Return the (X, Y) coordinate for the center point of the cell that contains the specified text.  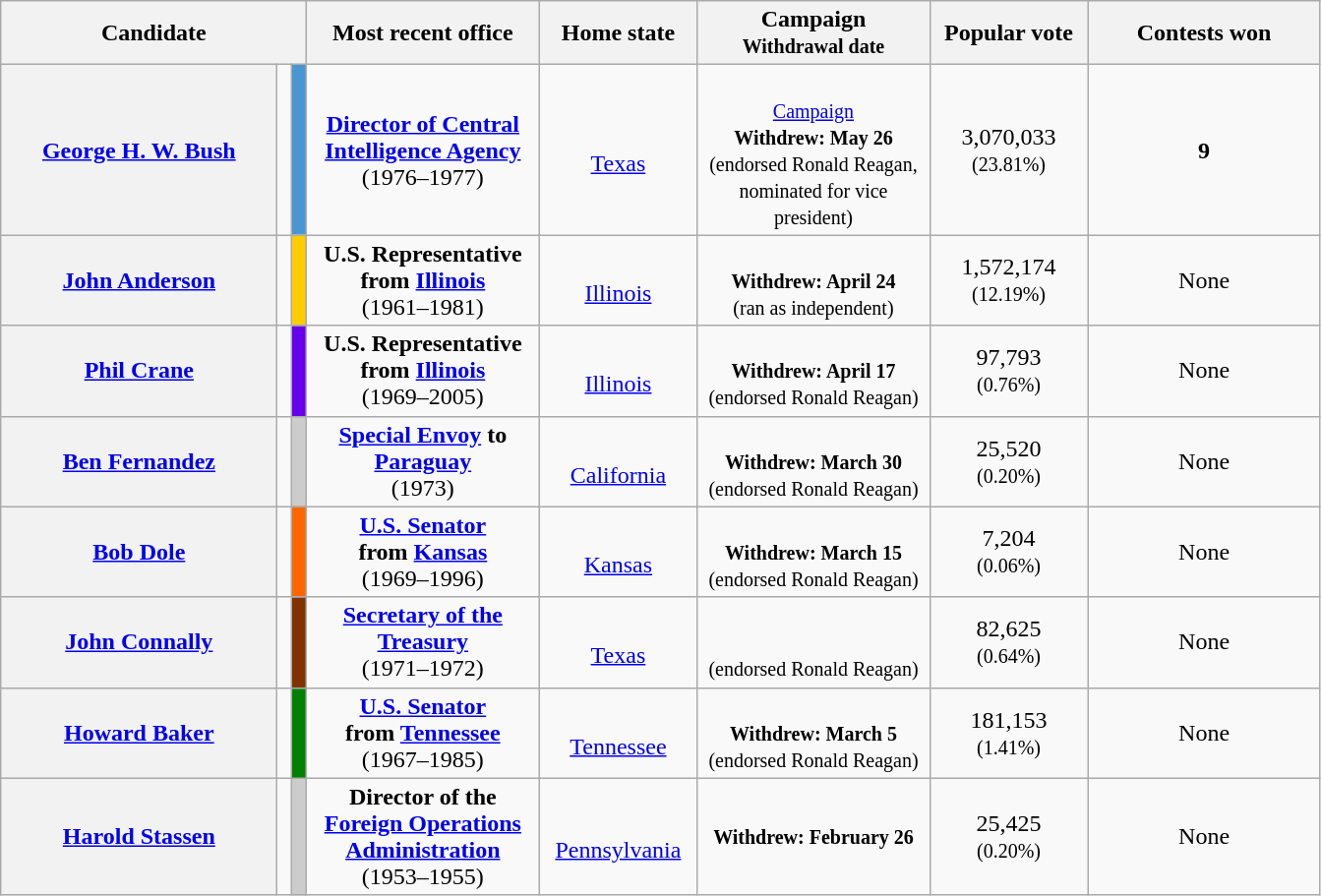
25,520(0.20%) (1009, 461)
25,425(0.20%) (1009, 836)
Ben Fernandez (140, 461)
John Anderson (140, 280)
U.S. Senatorfrom Tennessee(1967–1985) (423, 733)
U.S. Senatorfrom Kansas(1969–1996) (423, 552)
3,070,033(23.81%) (1009, 149)
82,625(0.64%) (1009, 642)
Pennsylvania (618, 836)
CampaignWithdrew: May 26(endorsed Ronald Reagan, nominated for vice president) (813, 149)
Withdrew: February 26 (813, 836)
Tennessee (618, 733)
Director of the Foreign Operations Administration(1953–1955) (423, 836)
Withdrew: April 24(ran as independent) (813, 280)
Home state (618, 33)
Most recent office (423, 33)
(endorsed Ronald Reagan) (813, 642)
Popular vote (1009, 33)
Secretary of the Treasury(1971–1972) (423, 642)
Withdrew: March 30(endorsed Ronald Reagan) (813, 461)
97,793(0.76%) (1009, 371)
U.S. Representativefrom Illinois(1961–1981) (423, 280)
CampaignWithdrawal date (813, 33)
Howard Baker (140, 733)
Contests won (1204, 33)
7,204(0.06%) (1009, 552)
Harold Stassen (140, 836)
U.S. Representativefrom Illinois(1969–2005) (423, 371)
Director of Central Intelligence Agency(1976–1977) (423, 149)
Candidate (153, 33)
Withdrew: March 5(endorsed Ronald Reagan) (813, 733)
9 (1204, 149)
Withdrew: March 15(endorsed Ronald Reagan) (813, 552)
1,572,174(12.19%) (1009, 280)
181,153(1.41%) (1009, 733)
Bob Dole (140, 552)
California (618, 461)
Withdrew: April 17(endorsed Ronald Reagan) (813, 371)
Special Envoy to Paraguay (1973) (423, 461)
John Connally (140, 642)
Kansas (618, 552)
Phil Crane (140, 371)
George H. W. Bush (140, 149)
